Identify which cell holds the provided text, then report its (x, y) central coordinate. 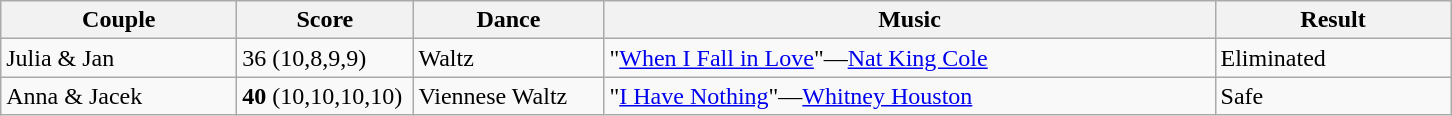
Couple (119, 20)
Safe (1333, 96)
Dance (508, 20)
"I Have Nothing"—Whitney Houston (910, 96)
Waltz (508, 58)
36 (10,8,9,9) (325, 58)
Viennese Waltz (508, 96)
Anna & Jacek (119, 96)
Score (325, 20)
Julia & Jan (119, 58)
Music (910, 20)
Result (1333, 20)
"When I Fall in Love"—Nat King Cole (910, 58)
Eliminated (1333, 58)
40 (10,10,10,10) (325, 96)
